Extract the [X, Y] coordinate from the center of the cell holding the provided text.  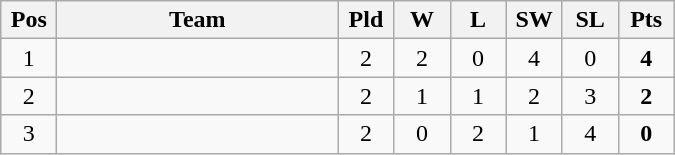
W [422, 20]
Pos [29, 20]
L [478, 20]
Team [198, 20]
SW [534, 20]
Pts [646, 20]
Pld [366, 20]
SL [590, 20]
